Output the [x, y] coordinate of the center of the cell containing the given text.  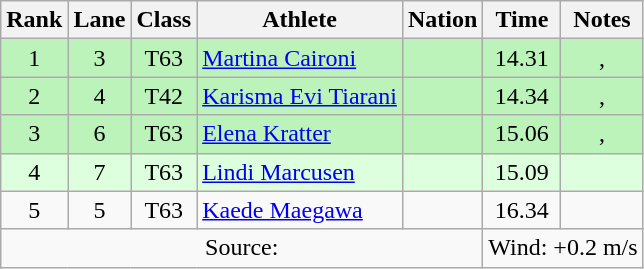
Class [164, 20]
Kaede Maegawa [300, 210]
1 [34, 58]
Lane [100, 20]
7 [100, 172]
Karisma Evi Tiarani [300, 96]
14.34 [522, 96]
Notes [602, 20]
Wind: +0.2 m/s [563, 248]
2 [34, 96]
16.34 [522, 210]
Athlete [300, 20]
Martina Caironi [300, 58]
Rank [34, 20]
Lindi Marcusen [300, 172]
Time [522, 20]
Source: [242, 248]
Nation [442, 20]
14.31 [522, 58]
6 [100, 134]
15.06 [522, 134]
15.09 [522, 172]
T42 [164, 96]
Elena Kratter [300, 134]
